Return [x, y] of the center of cell containing provided text 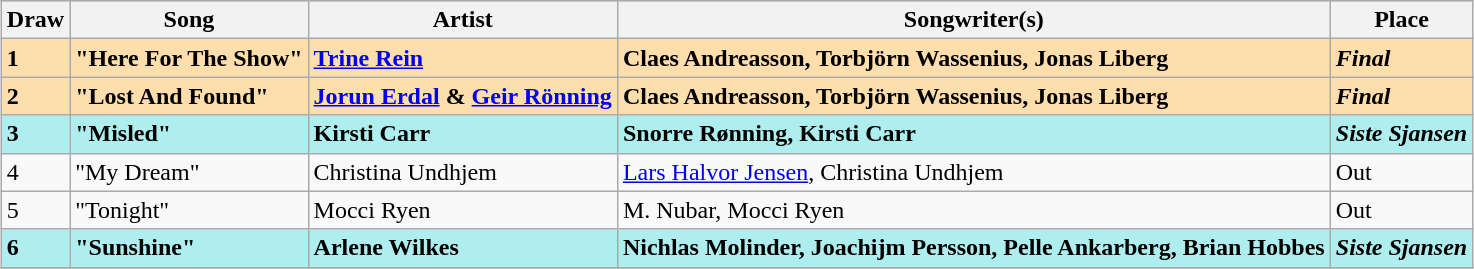
3 [35, 134]
Christina Undhjem [462, 172]
Songwriter(s) [974, 20]
Artist [462, 20]
Jorun Erdal & Geir Rönning [462, 96]
Snorre Rønning, Kirsti Carr [974, 134]
1 [35, 58]
"Misled" [189, 134]
"Tonight" [189, 210]
Nichlas Molinder, Joachijm Persson, Pelle Ankarberg, Brian Hobbes [974, 248]
Lars Halvor Jensen, Christina Undhjem [974, 172]
2 [35, 96]
"Here For The Show" [189, 58]
"Sunshine" [189, 248]
4 [35, 172]
Kirsti Carr [462, 134]
Place [1401, 20]
Song [189, 20]
5 [35, 210]
"Lost And Found" [189, 96]
Arlene Wilkes [462, 248]
6 [35, 248]
Draw [35, 20]
M. Nubar, Mocci Ryen [974, 210]
"My Dream" [189, 172]
Trine Rein [462, 58]
Mocci Ryen [462, 210]
